Return the [X, Y] coordinate for the center point of the cell that contains the specified text.  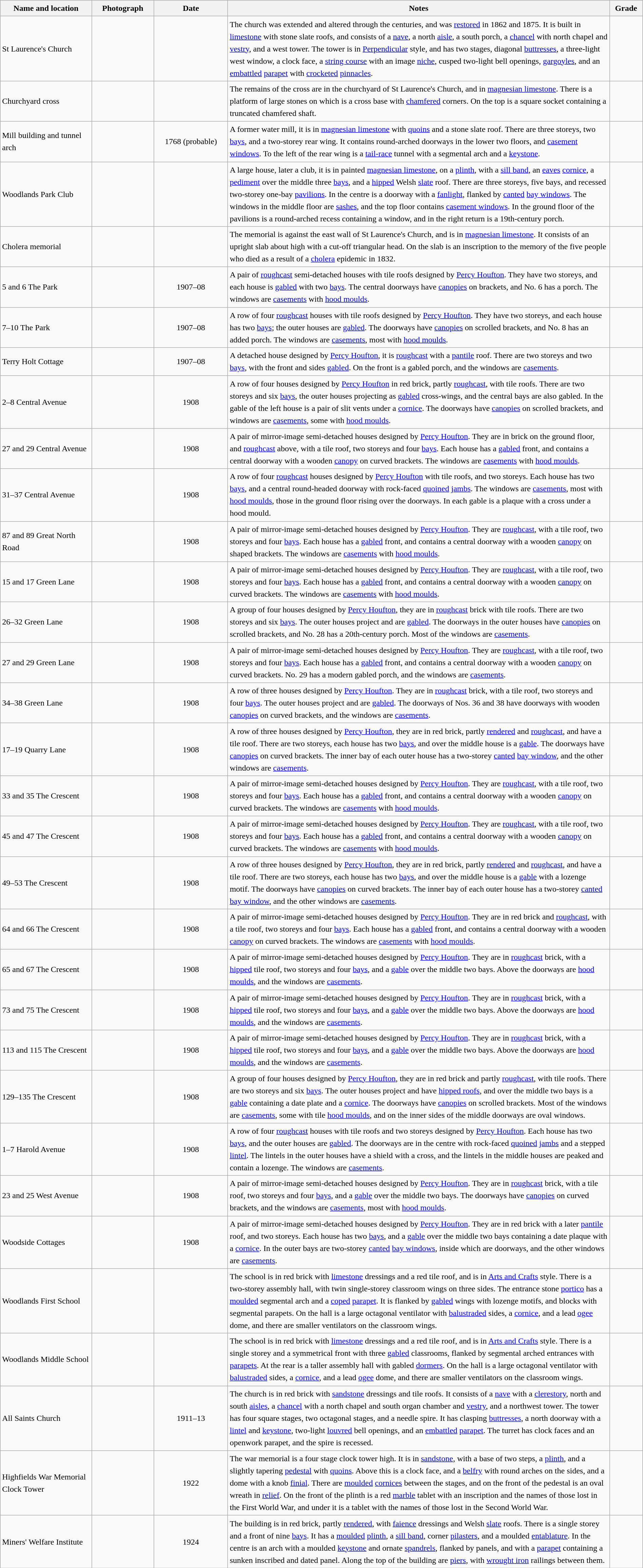
1924 [191, 1542]
26–32 Green Lane [46, 622]
Grade [626, 8]
65 and 67 The Crescent [46, 970]
17–19 Quarry Lane [46, 749]
Miners' Welfare Institute [46, 1542]
23 and 25 West Avenue [46, 1195]
64 and 66 The Crescent [46, 929]
5 and 6 The Park [46, 287]
Cholera memorial [46, 247]
33 and 35 The Crescent [46, 796]
Notes [418, 8]
1911–13 [191, 1418]
Photograph [123, 8]
45 and 47 The Crescent [46, 836]
87 and 89 Great North Road [46, 542]
All Saints Church [46, 1418]
1768 (probable) [191, 142]
Woodlands First School [46, 1301]
113 and 115 The Crescent [46, 1050]
15 and 17 Green Lane [46, 582]
27 and 29 Green Lane [46, 662]
Name and location [46, 8]
2–8 Central Avenue [46, 402]
Woodlands Park Club [46, 194]
Woodlands Middle School [46, 1359]
St Laurence's Church [46, 49]
Woodside Cottages [46, 1242]
34–38 Green Lane [46, 703]
49–53 The Crescent [46, 883]
Highfields War Memorial Clock Tower [46, 1483]
1–7 Harold Avenue [46, 1149]
Mill building and tunnel arch [46, 142]
Churchyard cross [46, 101]
27 and 29 Central Avenue [46, 448]
Date [191, 8]
7–10 The Park [46, 328]
129–135 The Crescent [46, 1096]
Terry Holt Cottage [46, 361]
31–37 Central Avenue [46, 495]
1922 [191, 1483]
73 and 75 The Crescent [46, 1010]
